Pinpoint the cell where the given text exists, returning its (X, Y) midpoint coordinate. 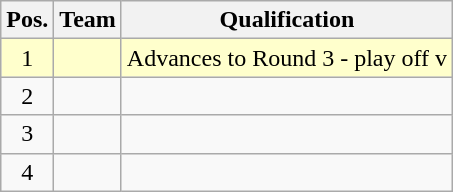
Team (88, 20)
1 (28, 58)
3 (28, 134)
Pos. (28, 20)
Qualification (286, 20)
4 (28, 172)
Advances to Round 3 - play off v (286, 58)
2 (28, 96)
